Return the [x, y] coordinate for the center point of the cell that contains the specified text.  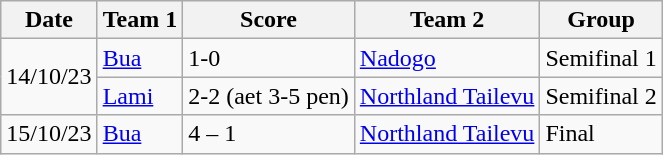
Final [601, 134]
14/10/23 [49, 77]
15/10/23 [49, 134]
Team 1 [140, 20]
2-2 (aet 3-5 pen) [269, 96]
Nadogo [447, 58]
Semifinal 2 [601, 96]
Lami [140, 96]
Semifinal 1 [601, 58]
Date [49, 20]
1-0 [269, 58]
Score [269, 20]
Group [601, 20]
4 – 1 [269, 134]
Team 2 [447, 20]
